Find where the given text appears and provide that cell's center as (X, Y) coordinate. 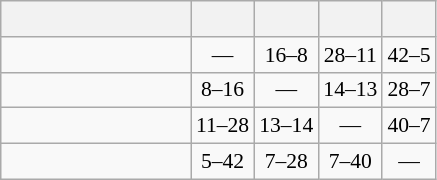
16–8 (286, 55)
7–40 (350, 162)
28–11 (350, 55)
5–42 (222, 162)
8–16 (222, 90)
42–5 (408, 55)
13–14 (286, 126)
40–7 (408, 126)
7–28 (286, 162)
28–7 (408, 90)
14–13 (350, 90)
11–28 (222, 126)
